Find where the given text appears and provide that cell's center as (X, Y) coordinate. 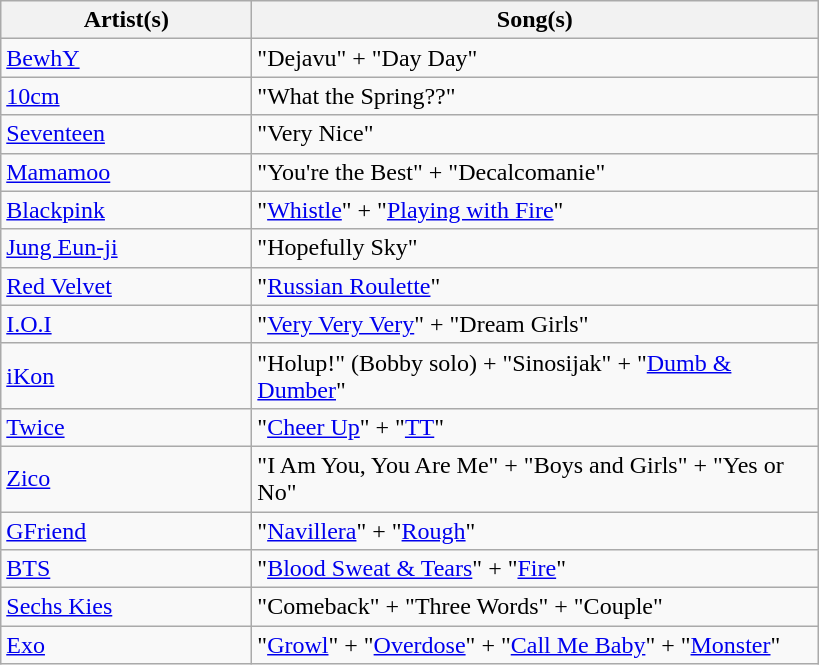
iKon (126, 376)
BewhY (126, 58)
Exo (126, 645)
"What the Spring??" (535, 96)
"Dejavu" + "Day Day" (535, 58)
"Cheer Up" + "TT" (535, 427)
"Russian Roulette" (535, 286)
"Very Very Very" + "Dream Girls" (535, 324)
BTS (126, 569)
"Holup!" (Bobby solo) + "Sinosijak" + "Dumb & Dumber" (535, 376)
Mamamoo (126, 172)
GFriend (126, 531)
"Hopefully Sky" (535, 248)
"Very Nice" (535, 134)
Artist(s) (126, 20)
10cm (126, 96)
"Comeback" + "Three Words" + "Couple" (535, 607)
"You're the Best" + "Decalcomanie" (535, 172)
I.O.I (126, 324)
Zico (126, 478)
Jung Eun-ji (126, 248)
Blackpink (126, 210)
"Navillera" + "Rough" (535, 531)
"Whistle" + "Playing with Fire" (535, 210)
Red Velvet (126, 286)
"Blood Sweat & Tears" + "Fire" (535, 569)
Song(s) (535, 20)
Sechs Kies (126, 607)
"I Am You, You Are Me" + "Boys and Girls" + "Yes or No" (535, 478)
Seventeen (126, 134)
Twice (126, 427)
"Growl" + "Overdose" + "Call Me Baby" + "Monster" (535, 645)
